Return the (X, Y) coordinate for the center point of the cell that contains the specified text.  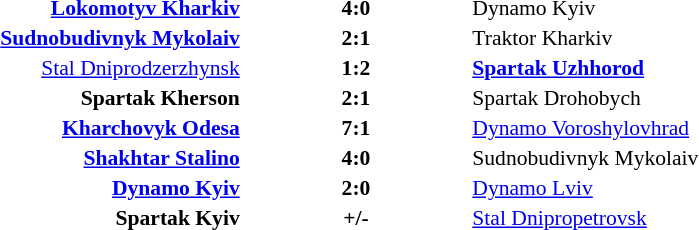
4:0 (356, 158)
1:2 (356, 68)
2:0 (356, 188)
7:1 (356, 128)
